Capture the cell that displays the provided text and extract its [X, Y] central coordinate. 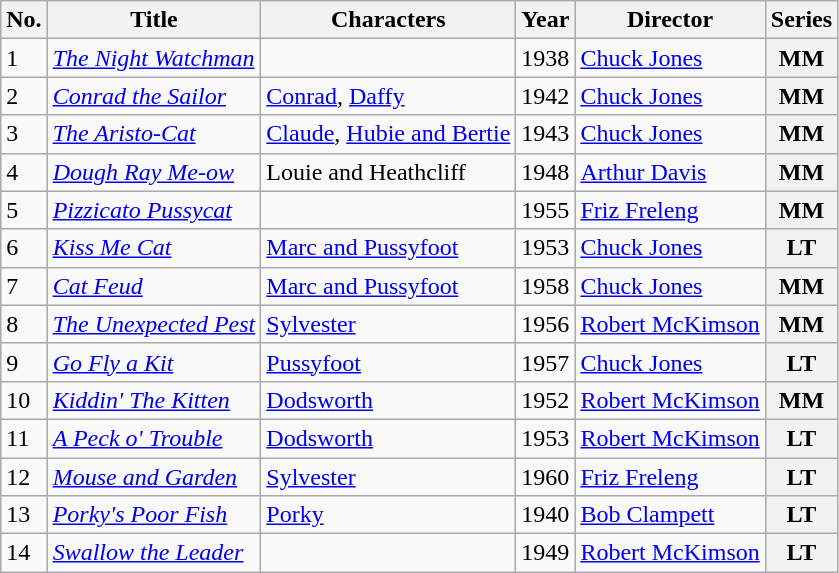
No. [24, 20]
Go Fly a Kit [154, 362]
4 [24, 172]
Conrad the Sailor [154, 96]
Louie and Heathcliff [388, 172]
Year [546, 20]
1938 [546, 58]
1942 [546, 96]
Dough Ray Me-ow [154, 172]
1948 [546, 172]
Cat Feud [154, 286]
1960 [546, 477]
Porky [388, 515]
7 [24, 286]
1955 [546, 210]
Mouse and Garden [154, 477]
12 [24, 477]
1943 [546, 134]
1952 [546, 400]
13 [24, 515]
Swallow the Leader [154, 553]
Conrad, Daffy [388, 96]
Kiddin' The Kitten [154, 400]
11 [24, 438]
Bob Clampett [670, 515]
Kiss Me Cat [154, 248]
1949 [546, 553]
5 [24, 210]
14 [24, 553]
1958 [546, 286]
Director [670, 20]
The Unexpected Pest [154, 324]
2 [24, 96]
Pizzicato Pussycat [154, 210]
The Night Watchman [154, 58]
6 [24, 248]
Pussyfoot [388, 362]
Porky's Poor Fish [154, 515]
8 [24, 324]
1 [24, 58]
3 [24, 134]
The Aristo-Cat [154, 134]
1940 [546, 515]
A Peck o' Trouble [154, 438]
Arthur Davis [670, 172]
Title [154, 20]
9 [24, 362]
Series [801, 20]
10 [24, 400]
1956 [546, 324]
Claude, Hubie and Bertie [388, 134]
1957 [546, 362]
Characters [388, 20]
